Extract the (X, Y) coordinate from the center of the cell holding the provided text.  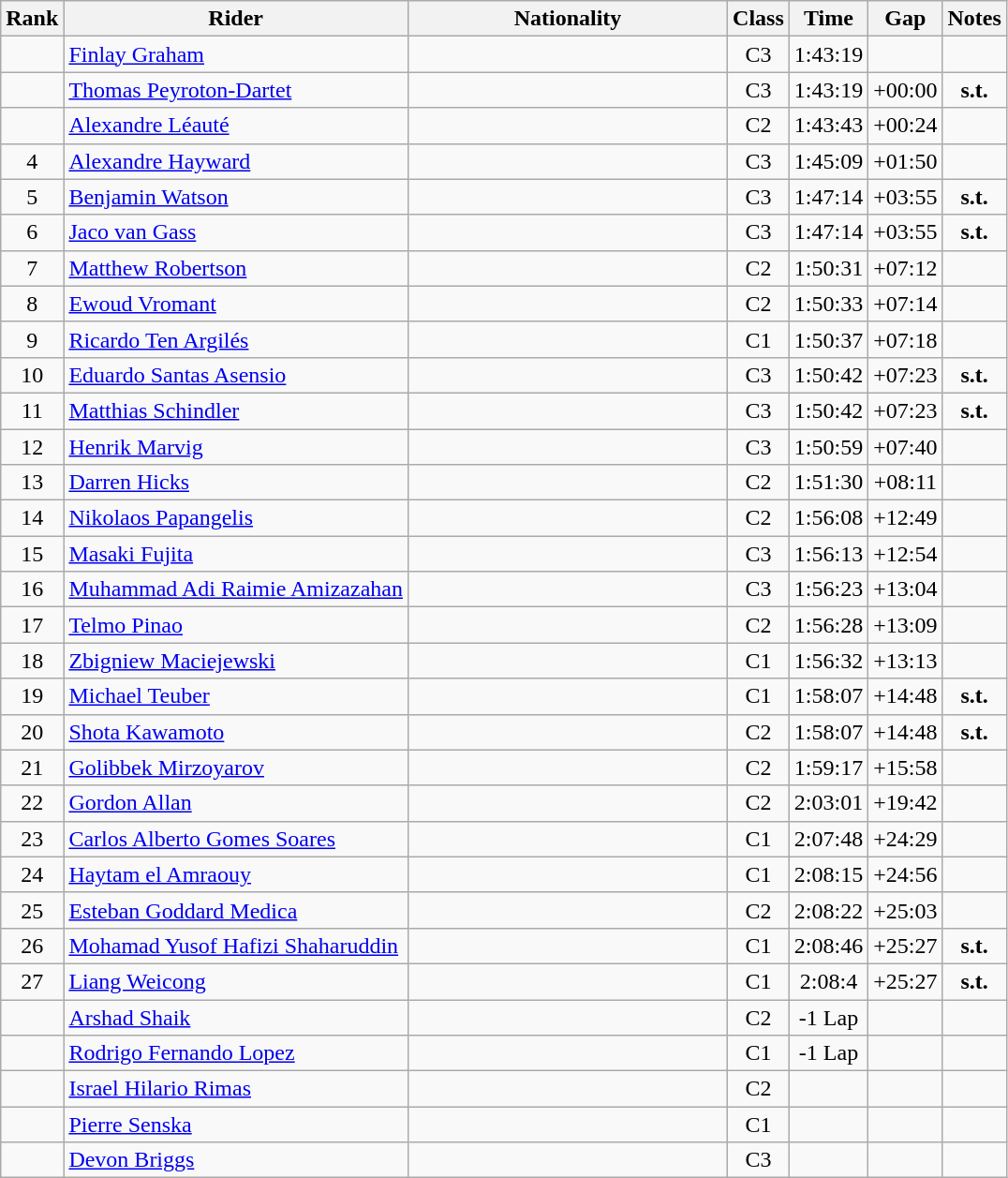
23 (32, 839)
Darren Hicks (236, 483)
21 (32, 768)
1:43:43 (828, 126)
Nationality (568, 19)
17 (32, 625)
+15:58 (905, 768)
1:50:37 (828, 339)
Mohamad Yusof Hafizi Shaharuddin (236, 946)
5 (32, 197)
Arshad Shaik (236, 1017)
1:50:31 (828, 268)
+13:09 (905, 625)
Pierre Senska (236, 1125)
Alexandre Léauté (236, 126)
+24:29 (905, 839)
+24:56 (905, 874)
13 (32, 483)
Notes (974, 19)
+19:42 (905, 803)
7 (32, 268)
27 (32, 981)
+12:54 (905, 554)
+00:24 (905, 126)
26 (32, 946)
Benjamin Watson (236, 197)
Haytam el Amraouy (236, 874)
Esteban Goddard Medica (236, 910)
1:50:59 (828, 447)
4 (32, 161)
+07:14 (905, 304)
19 (32, 696)
+25:03 (905, 910)
Nikolaos Papangelis (236, 518)
Gordon Allan (236, 803)
25 (32, 910)
Ewoud Vromant (236, 304)
2:03:01 (828, 803)
1:56:28 (828, 625)
+01:50 (905, 161)
1:56:23 (828, 589)
8 (32, 304)
9 (32, 339)
Matthias Schindler (236, 410)
2:07:48 (828, 839)
Henrik Marvig (236, 447)
Jaco van Gass (236, 232)
2:08:46 (828, 946)
Michael Teuber (236, 696)
2:08:22 (828, 910)
+07:12 (905, 268)
12 (32, 447)
Ricardo Ten Argilés (236, 339)
14 (32, 518)
Eduardo Santas Asensio (236, 375)
Time (828, 19)
24 (32, 874)
1:56:32 (828, 661)
1:56:08 (828, 518)
+08:11 (905, 483)
15 (32, 554)
Rider (236, 19)
18 (32, 661)
Class (759, 19)
+12:49 (905, 518)
1:50:33 (828, 304)
+07:18 (905, 339)
20 (32, 732)
2:08:4 (828, 981)
Finlay Graham (236, 54)
Carlos Alberto Gomes Soares (236, 839)
Liang Weicong (236, 981)
2:08:15 (828, 874)
16 (32, 589)
Zbigniew Maciejewski (236, 661)
Masaki Fujita (236, 554)
22 (32, 803)
Golibbek Mirzoyarov (236, 768)
Rank (32, 19)
1:56:13 (828, 554)
11 (32, 410)
10 (32, 375)
Shota Kawamoto (236, 732)
+00:00 (905, 90)
Matthew Robertson (236, 268)
1:51:30 (828, 483)
Devon Briggs (236, 1160)
+13:04 (905, 589)
+13:13 (905, 661)
1:45:09 (828, 161)
Gap (905, 19)
Telmo Pinao (236, 625)
1:59:17 (828, 768)
6 (32, 232)
Israel Hilario Rimas (236, 1089)
Alexandre Hayward (236, 161)
Muhammad Adi Raimie Amizazahan (236, 589)
Rodrigo Fernando Lopez (236, 1053)
Thomas Peyroton-Dartet (236, 90)
+07:40 (905, 447)
